Detect which cell encompasses the target text, then output its (x, y) center coordinate. 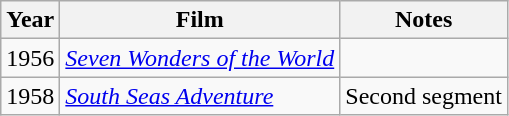
Notes (424, 20)
1958 (30, 96)
1956 (30, 58)
Year (30, 20)
Film (200, 20)
Second segment (424, 96)
South Seas Adventure (200, 96)
Seven Wonders of the World (200, 58)
